Locate the cell with the specified text and output its (X, Y) center coordinate. 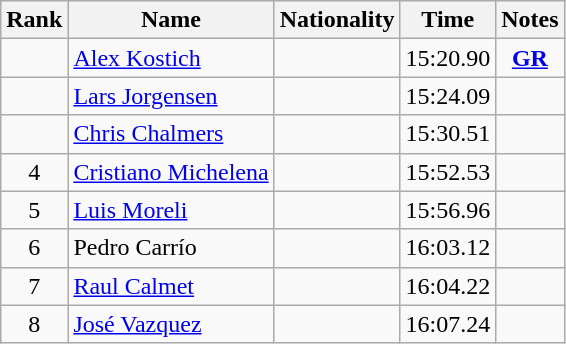
16:03.12 (448, 248)
Chris Chalmers (171, 134)
7 (34, 286)
Lars Jorgensen (171, 96)
15:20.90 (448, 58)
Time (448, 20)
4 (34, 172)
GR (530, 58)
Raul Calmet (171, 286)
6 (34, 248)
Pedro Carrío (171, 248)
5 (34, 210)
Alex Kostich (171, 58)
16:07.24 (448, 324)
Rank (34, 20)
José Vazquez (171, 324)
Nationality (337, 20)
15:56.96 (448, 210)
15:24.09 (448, 96)
16:04.22 (448, 286)
Notes (530, 20)
8 (34, 324)
Cristiano Michelena (171, 172)
Luis Moreli (171, 210)
15:52.53 (448, 172)
15:30.51 (448, 134)
Name (171, 20)
